Extract the [x, y] coordinate from the center of the cell holding the provided text.  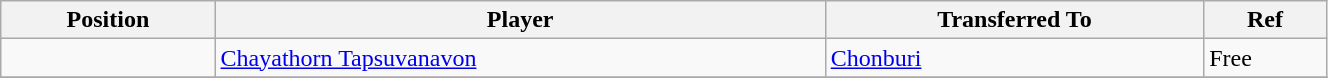
Transferred To [1014, 20]
Free [1266, 58]
Chayathorn Tapsuvanavon [520, 58]
Position [108, 20]
Chonburi [1014, 58]
Player [520, 20]
Ref [1266, 20]
